Output the (x, y) coordinate of the center of the cell containing the given text.  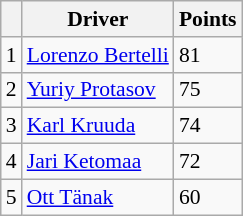
3 (12, 126)
Driver (98, 19)
81 (208, 55)
5 (12, 197)
72 (208, 162)
75 (208, 90)
1 (12, 55)
Ott Tänak (98, 197)
Lorenzo Bertelli (98, 55)
4 (12, 162)
2 (12, 90)
Jari Ketomaa (98, 162)
74 (208, 126)
Points (208, 19)
60 (208, 197)
Yuriy Protasov (98, 90)
Karl Kruuda (98, 126)
